Capture the cell that displays the provided text and extract its [X, Y] central coordinate. 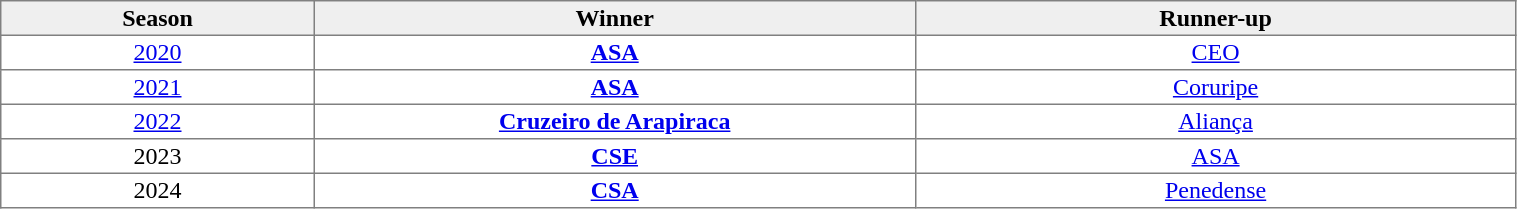
Season [158, 18]
2020 [158, 52]
Penedense [1216, 190]
Winner [614, 18]
Coruripe [1216, 87]
CEO [1216, 52]
CSA [614, 190]
2024 [158, 190]
2023 [158, 156]
2021 [158, 87]
Runner-up [1216, 18]
Cruzeiro de Arapiraca [614, 121]
Aliança [1216, 121]
CSE [614, 156]
2022 [158, 121]
